For the text-containing cell, return its midpoint in (X, Y) coordinate format. 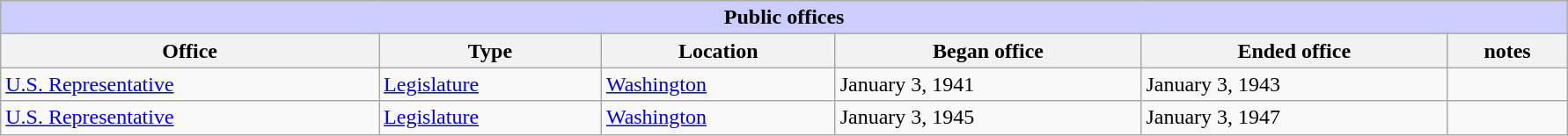
January 3, 1941 (988, 84)
Ended office (1294, 51)
January 3, 1945 (988, 118)
notes (1508, 51)
January 3, 1947 (1294, 118)
Public offices (785, 18)
Office (190, 51)
Location (718, 51)
Began office (988, 51)
January 3, 1943 (1294, 84)
Type (491, 51)
